From the cell containing the given text, extract its center point as (x, y) coordinate. 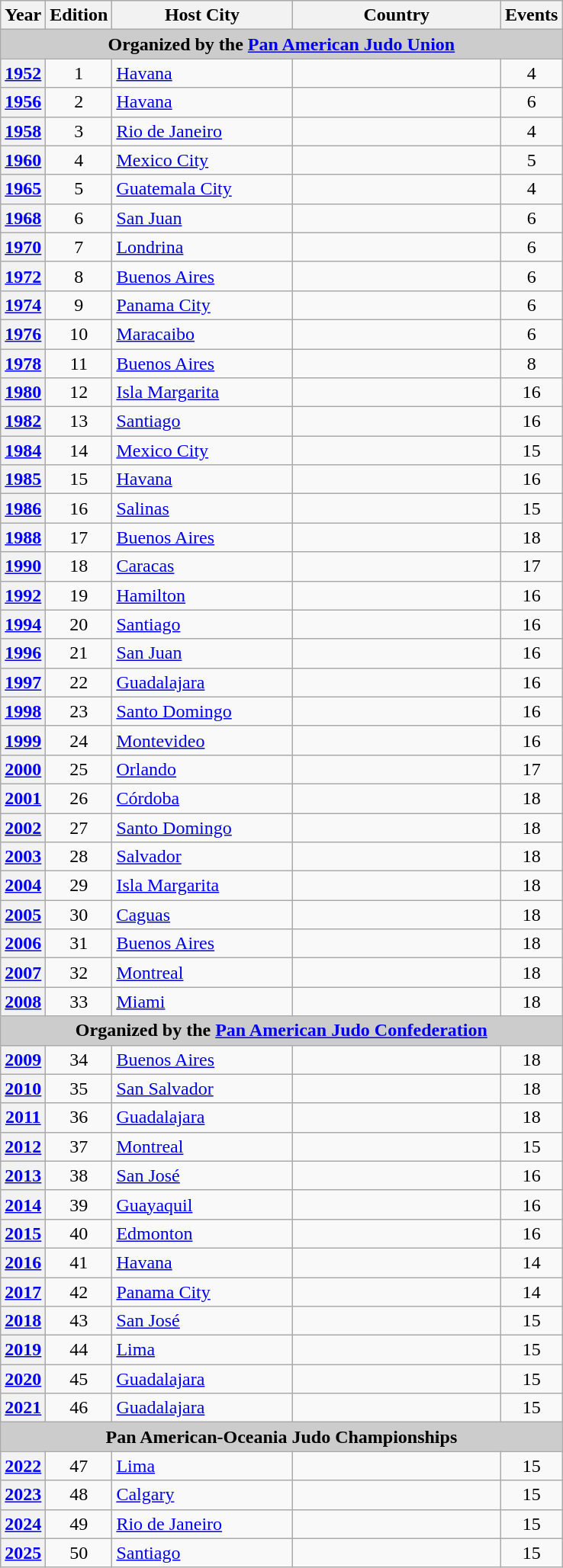
2016 (23, 1262)
1 (79, 73)
1968 (23, 218)
1997 (23, 682)
28 (79, 857)
2017 (23, 1292)
1956 (23, 102)
41 (79, 1262)
35 (79, 1089)
31 (79, 944)
36 (79, 1117)
7 (79, 247)
2024 (23, 1524)
21 (79, 653)
2004 (23, 886)
12 (79, 393)
Orlando (202, 769)
13 (79, 422)
2021 (23, 1408)
20 (79, 624)
2018 (23, 1321)
2005 (23, 915)
1974 (23, 305)
Montevideo (202, 740)
27 (79, 827)
1988 (23, 537)
2008 (23, 1002)
2003 (23, 857)
San Salvador (202, 1089)
Caracas (202, 566)
1996 (23, 653)
45 (79, 1379)
1978 (23, 364)
46 (79, 1408)
2025 (23, 1553)
40 (79, 1233)
Edmonton (202, 1233)
2014 (23, 1204)
10 (79, 334)
1965 (23, 189)
2 (79, 102)
Pan American-Oceania Judo Championships (281, 1437)
39 (79, 1204)
Year (23, 15)
47 (79, 1466)
Edition (79, 15)
1998 (23, 711)
11 (79, 364)
44 (79, 1350)
37 (79, 1146)
Córdoba (202, 798)
Organized by the Pan American Judo Union (281, 44)
25 (79, 769)
49 (79, 1524)
29 (79, 886)
1984 (23, 451)
2023 (23, 1495)
48 (79, 1495)
1985 (23, 479)
2020 (23, 1379)
43 (79, 1321)
1982 (23, 422)
19 (79, 595)
Events (532, 15)
Londrina (202, 247)
2011 (23, 1117)
1999 (23, 740)
30 (79, 915)
22 (79, 682)
Caguas (202, 915)
1986 (23, 508)
26 (79, 798)
1960 (23, 160)
1980 (23, 393)
33 (79, 1002)
2009 (23, 1060)
2022 (23, 1466)
Salvador (202, 857)
Miami (202, 1002)
1976 (23, 334)
1952 (23, 73)
1992 (23, 595)
2002 (23, 827)
1994 (23, 624)
2000 (23, 769)
1990 (23, 566)
2019 (23, 1350)
2006 (23, 944)
9 (79, 305)
1972 (23, 276)
Host City (202, 15)
38 (79, 1175)
1970 (23, 247)
2012 (23, 1146)
Hamilton (202, 595)
Organized by the Pan American Judo Confederation (281, 1031)
23 (79, 711)
Guatemala City (202, 189)
Country (397, 15)
Calgary (202, 1495)
32 (79, 973)
Guayaquil (202, 1204)
2010 (23, 1089)
42 (79, 1292)
34 (79, 1060)
Maracaibo (202, 334)
2013 (23, 1175)
2007 (23, 973)
24 (79, 740)
2001 (23, 798)
Salinas (202, 508)
1958 (23, 131)
3 (79, 131)
50 (79, 1553)
2015 (23, 1233)
